Provide the (X, Y) coordinate of the cell's center where the given text is located.  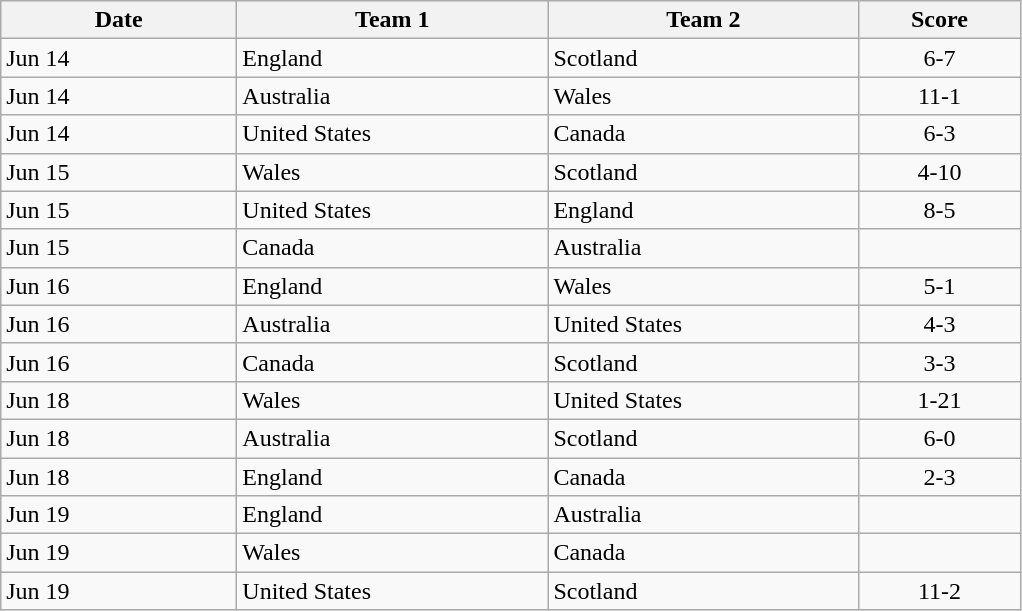
6-7 (940, 58)
Score (940, 20)
11-1 (940, 96)
Team 2 (704, 20)
2-3 (940, 477)
3-3 (940, 362)
4-10 (940, 172)
4-3 (940, 324)
Date (119, 20)
8-5 (940, 210)
6-3 (940, 134)
11-2 (940, 591)
5-1 (940, 286)
1-21 (940, 400)
6-0 (940, 438)
Team 1 (392, 20)
